Scan for the cell matching the given text and deliver its (x, y) coordinate at center. 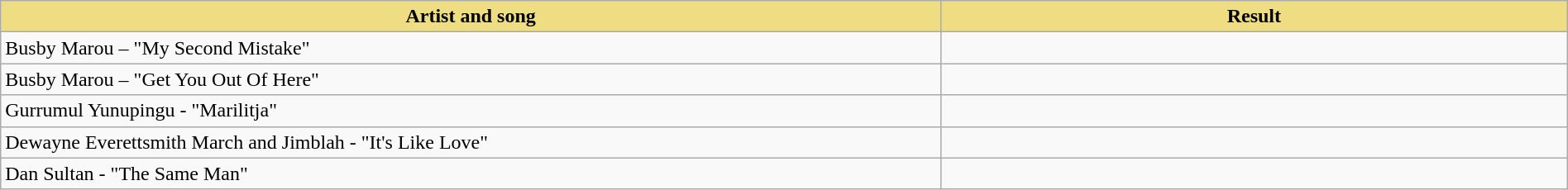
Result (1254, 17)
Artist and song (471, 17)
Dan Sultan - "The Same Man" (471, 173)
Gurrumul Yunupingu - "Marilitja" (471, 111)
Busby Marou – "Get You Out Of Here" (471, 79)
Dewayne Everettsmith March and Jimblah - "It's Like Love" (471, 142)
Busby Marou – "My Second Mistake" (471, 48)
